Search for the cell housing the specified text and yield its [X, Y] center coordinate. 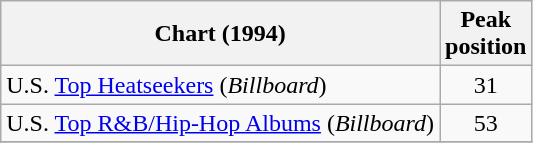
Chart (1994) [220, 34]
Peakposition [486, 34]
U.S. Top Heatseekers (Billboard) [220, 85]
53 [486, 123]
U.S. Top R&B/Hip-Hop Albums (Billboard) [220, 123]
31 [486, 85]
